Return the [X, Y] coordinate for the center point of the cell that contains the specified text.  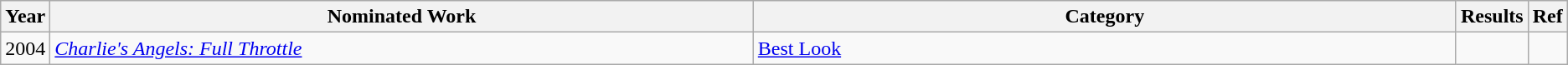
Results [1492, 17]
Charlie's Angels: Full Throttle [402, 48]
Category [1104, 17]
2004 [25, 48]
Ref [1548, 17]
Nominated Work [402, 17]
Best Look [1104, 48]
Year [25, 17]
